Return the [X, Y] coordinate for the center point of the cell that contains the specified text.  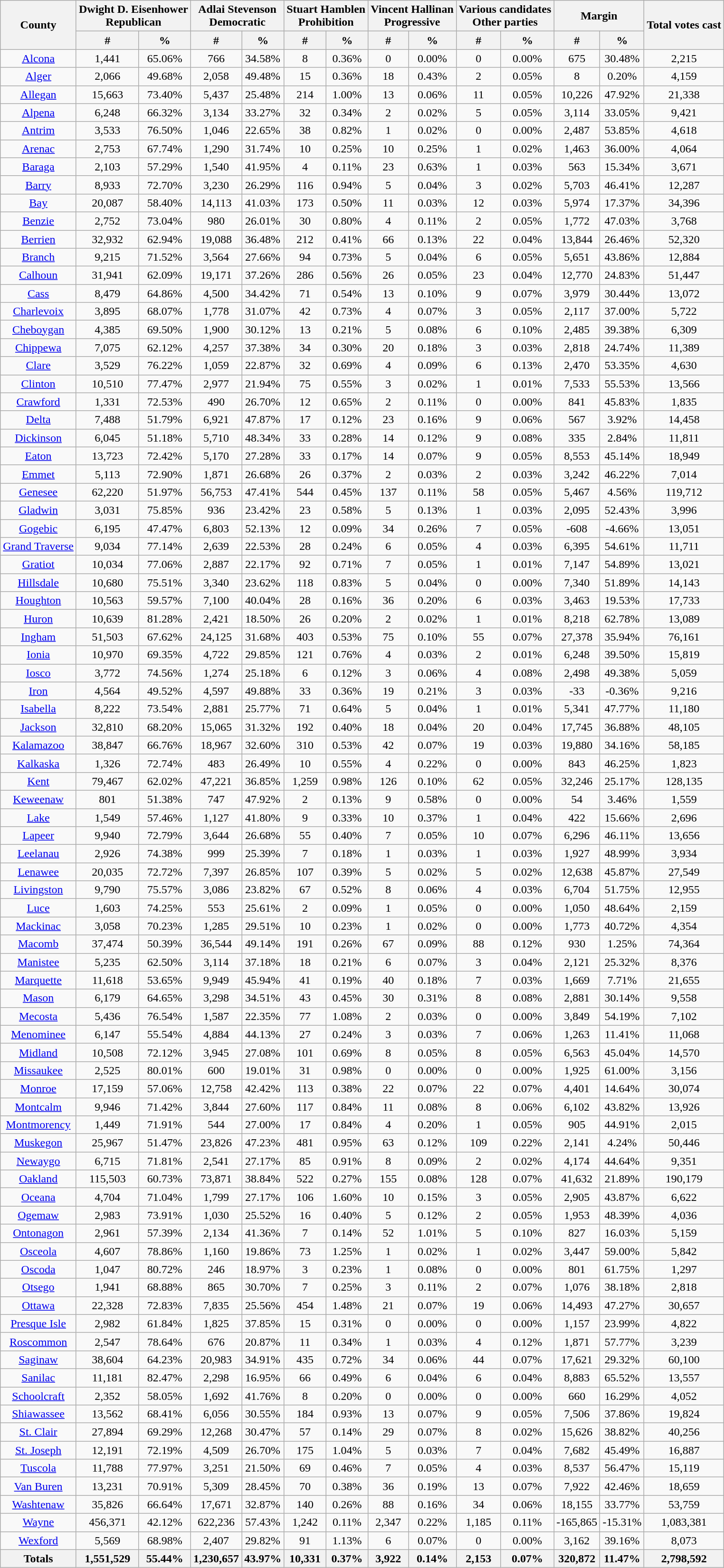
Lapeer [38, 836]
0.63% [432, 167]
Totals [38, 1559]
55.54% [164, 1034]
1,047 [107, 1269]
5,703 [577, 185]
3,533 [107, 131]
76.22% [164, 366]
747 [217, 799]
Delta [38, 420]
335 [577, 438]
14,143 [684, 583]
1,076 [577, 1287]
26.85% [263, 872]
37.26% [263, 275]
1,927 [577, 854]
15,626 [577, 1432]
46.41% [622, 185]
62,220 [107, 492]
Dwight D. EisenhowerRepublican [133, 16]
4,385 [107, 330]
2,121 [577, 962]
21,338 [684, 94]
19.86% [263, 1251]
17,621 [577, 1360]
Arenac [38, 149]
56.47% [622, 1468]
622,236 [217, 1522]
24.83% [622, 275]
2,905 [577, 1197]
3,447 [577, 1251]
76.50% [164, 131]
31,941 [107, 275]
16.95% [263, 1378]
66.32% [164, 113]
Cheboygan [38, 330]
40.04% [263, 601]
11,618 [107, 980]
Benzie [38, 221]
6,195 [107, 529]
1.60% [347, 1197]
2,961 [107, 1233]
37.86% [622, 1414]
29 [389, 1432]
44 [478, 1360]
11,389 [684, 348]
-15.31% [622, 1522]
113 [305, 1088]
Branch [38, 257]
46.22% [622, 474]
35.94% [622, 637]
1,185 [478, 1522]
71.42% [164, 1107]
1,331 [107, 402]
3,529 [107, 366]
85 [305, 1161]
62.02% [164, 781]
37.38% [263, 348]
45.94% [263, 980]
4.24% [622, 1143]
Ogemaw [38, 1215]
13,231 [107, 1486]
Gogebic [38, 529]
10,639 [107, 619]
980 [217, 221]
1,941 [107, 1287]
11,181 [107, 1378]
4,597 [217, 691]
34.58% [263, 58]
72.83% [164, 1305]
3,934 [684, 854]
1.08% [347, 1016]
1.13% [347, 1540]
71.04% [164, 1197]
47.77% [622, 709]
17,733 [684, 601]
17,159 [107, 1088]
422 [577, 817]
3,849 [577, 1016]
10,226 [577, 94]
7,397 [217, 872]
9,558 [684, 998]
2,887 [217, 565]
45.83% [622, 402]
Crawford [38, 402]
Bay [38, 203]
5,235 [107, 962]
53,759 [684, 1504]
73.91% [164, 1215]
Midland [38, 1052]
17,671 [217, 1504]
41.76% [263, 1396]
Keweenaw [38, 799]
6,715 [107, 1161]
184 [305, 1414]
1,297 [684, 1269]
39.16% [622, 1540]
175 [305, 1450]
37.00% [622, 312]
1,540 [217, 167]
Livingston [38, 890]
3,242 [577, 474]
1,799 [217, 1197]
5,341 [577, 709]
6,803 [217, 529]
16 [305, 1215]
Menominee [38, 1034]
66.64% [164, 1504]
51.89% [622, 583]
47.47% [164, 529]
51.38% [164, 799]
8,553 [577, 456]
72.74% [164, 763]
2,498 [577, 673]
41,632 [577, 1179]
660 [577, 1396]
Manistee [38, 962]
25.48% [263, 94]
Chippewa [38, 348]
55.53% [622, 384]
0.91% [347, 1161]
61.75% [622, 1269]
16.29% [622, 1396]
39.38% [622, 330]
Stuart HamblenProhibition [326, 16]
71.91% [164, 1125]
31 [305, 1070]
Clinton [38, 384]
47.03% [622, 221]
4,257 [217, 348]
38.84% [263, 1179]
12,884 [684, 257]
1,050 [577, 908]
76,161 [684, 637]
Roscommon [38, 1341]
Alger [38, 76]
38,604 [107, 1360]
1,835 [684, 402]
76.54% [164, 1016]
68.98% [164, 1540]
Mecosta [38, 1016]
25.52% [263, 1215]
4.56% [622, 492]
435 [305, 1360]
3,239 [684, 1341]
57.39% [164, 1233]
5,437 [217, 94]
4,052 [684, 1396]
31.74% [263, 149]
43 [305, 998]
Mason [38, 998]
128,135 [684, 781]
74,364 [684, 944]
5,113 [107, 474]
1.04% [347, 1450]
92 [305, 565]
52.13% [263, 529]
23.42% [263, 510]
6,296 [577, 836]
69.29% [164, 1432]
0.95% [347, 1143]
Wexford [38, 1540]
53.35% [622, 366]
12,955 [684, 890]
4,607 [107, 1251]
827 [577, 1233]
51.79% [164, 420]
1,549 [107, 817]
82.47% [164, 1378]
15,663 [107, 94]
11,180 [684, 709]
38.18% [622, 1287]
9,946 [107, 1107]
454 [305, 1305]
3,230 [217, 185]
Osceola [38, 1251]
Eaton [38, 456]
173 [305, 203]
843 [577, 763]
9,949 [217, 980]
62.78% [622, 619]
481 [305, 1143]
18,659 [684, 1486]
31.07% [263, 312]
2,058 [217, 76]
0.15% [432, 1197]
30.12% [263, 330]
57.06% [164, 1088]
Washtenaw [38, 1504]
23,826 [217, 1143]
7,340 [577, 583]
14,570 [684, 1052]
4,618 [684, 131]
20,087 [107, 203]
2,525 [107, 1070]
9,216 [684, 691]
1,326 [107, 763]
37.85% [263, 1323]
41 [305, 980]
19,171 [217, 275]
905 [577, 1125]
7,147 [577, 565]
Oakland [38, 1179]
30.47% [263, 1432]
6,563 [577, 1052]
Total votes cast [684, 25]
930 [577, 944]
30.55% [263, 1414]
2,485 [577, 330]
7,102 [684, 1016]
5,170 [217, 456]
25.56% [263, 1305]
51.47% [164, 1143]
1,046 [217, 131]
47.23% [263, 1143]
7,075 [107, 348]
119,712 [684, 492]
51.18% [164, 438]
6,179 [107, 998]
49.52% [164, 691]
2,977 [217, 384]
78.86% [164, 1251]
County [38, 25]
2,153 [478, 1559]
74.56% [164, 673]
140 [305, 1504]
42.46% [622, 1486]
1,083,381 [684, 1522]
Antrim [38, 131]
Oscoda [38, 1269]
77.06% [164, 565]
72.53% [164, 402]
5,651 [577, 257]
Iosco [38, 673]
57 [305, 1432]
52.43% [622, 510]
80.01% [164, 1070]
52 [389, 1233]
192 [305, 727]
Kalamazoo [38, 745]
Mackinac [38, 926]
40,256 [684, 1432]
2,159 [684, 908]
0.56% [347, 275]
5,722 [684, 312]
57.46% [164, 817]
14,493 [577, 1305]
1,823 [684, 763]
2,926 [107, 854]
Newaygo [38, 1161]
32,246 [577, 781]
2,015 [684, 1125]
403 [305, 637]
2,541 [217, 1161]
522 [305, 1179]
72.12% [164, 1052]
Baraga [38, 167]
3,895 [107, 312]
7,506 [577, 1414]
60,100 [684, 1360]
2,352 [107, 1396]
0.94% [347, 185]
0.17% [347, 456]
Charlevoix [38, 312]
Calhoun [38, 275]
62.94% [164, 239]
6,147 [107, 1034]
75.57% [164, 890]
Allegan [38, 94]
62.12% [164, 348]
30.14% [622, 998]
Cass [38, 293]
36,544 [217, 944]
-608 [577, 529]
41.95% [263, 167]
72.19% [164, 1450]
27.00% [263, 1125]
Luce [38, 908]
7,488 [107, 420]
10,508 [107, 1052]
3,134 [217, 113]
72.79% [164, 836]
70.23% [164, 926]
59.00% [622, 1251]
74.25% [164, 908]
4,822 [684, 1323]
126 [389, 781]
4,174 [577, 1161]
28.45% [263, 1486]
48.39% [622, 1215]
13,723 [107, 456]
6,056 [217, 1414]
14.64% [622, 1088]
38.82% [622, 1432]
75.51% [164, 583]
999 [217, 854]
Alpena [38, 113]
1,290 [217, 149]
106 [305, 1197]
2,407 [217, 1540]
8,933 [107, 185]
57.29% [164, 167]
0.52% [347, 890]
51,447 [684, 275]
30.70% [263, 1287]
9,215 [107, 257]
0.72% [347, 1360]
841 [577, 402]
68.20% [164, 727]
48.64% [622, 908]
5,974 [577, 203]
2,983 [107, 1215]
Jackson [38, 727]
71.81% [164, 1161]
4,630 [684, 366]
2,547 [107, 1341]
64.23% [164, 1360]
16.03% [622, 1233]
Clare [38, 366]
10,034 [107, 565]
13,072 [684, 293]
73.54% [164, 709]
72.42% [164, 456]
8,479 [107, 293]
49.38% [622, 673]
Wayne [38, 1522]
54.89% [622, 565]
246 [217, 1269]
77.14% [164, 547]
23.82% [263, 890]
64.65% [164, 998]
71.52% [164, 257]
81.28% [164, 619]
2,752 [107, 221]
13,926 [684, 1107]
4,064 [684, 149]
64.86% [164, 293]
Lake [38, 817]
43.97% [263, 1559]
1.48% [347, 1305]
68.88% [164, 1287]
25.61% [263, 908]
77 [305, 1016]
1,953 [577, 1215]
56,753 [217, 492]
5,309 [217, 1486]
Shiawassee [38, 1414]
77.97% [164, 1468]
567 [577, 420]
2,095 [577, 510]
3,340 [217, 583]
27.66% [263, 257]
137 [389, 492]
4,159 [684, 76]
0.30% [347, 348]
4,500 [217, 293]
34.91% [263, 1360]
3,058 [107, 926]
Monroe [38, 1088]
214 [305, 94]
26.46% [622, 239]
-4.66% [622, 529]
11.47% [622, 1559]
936 [217, 510]
58.05% [164, 1396]
10,563 [107, 601]
3.46% [622, 799]
58.40% [164, 203]
29.85% [263, 655]
27,549 [684, 872]
62.09% [164, 275]
41.03% [263, 203]
Sanilac [38, 1378]
38,847 [107, 745]
Saginaw [38, 1360]
Dickinson [38, 438]
79,467 [107, 781]
1,778 [217, 312]
73,871 [217, 1179]
2,470 [577, 366]
5,467 [577, 492]
22.87% [263, 366]
12,191 [107, 1450]
26.49% [263, 763]
2,134 [217, 1233]
Genesee [38, 492]
0.41% [347, 239]
4,722 [217, 655]
1,274 [217, 673]
27 [305, 1034]
68.41% [164, 1414]
766 [217, 58]
68.07% [164, 312]
44.13% [263, 1034]
4,704 [107, 1197]
27.60% [263, 1107]
54.19% [622, 1016]
Gratiot [38, 565]
1,160 [217, 1251]
3,031 [107, 510]
Huron [38, 619]
49.68% [164, 76]
Macomb [38, 944]
0.64% [347, 709]
9,351 [684, 1161]
94 [305, 257]
1,559 [684, 799]
456,371 [107, 1522]
3,251 [217, 1468]
2,298 [217, 1378]
Missaukee [38, 1070]
66.76% [164, 745]
53.85% [622, 131]
Hillsdale [38, 583]
0.49% [347, 1378]
0.65% [347, 402]
-33 [577, 691]
11,788 [107, 1468]
Presque Isle [38, 1323]
20,983 [217, 1360]
1,285 [217, 926]
4,564 [107, 691]
1,449 [107, 1125]
1,127 [217, 817]
33.05% [622, 113]
Oceana [38, 1197]
77.47% [164, 384]
8,376 [684, 962]
12,268 [217, 1432]
2,982 [107, 1323]
0.54% [347, 293]
45.04% [622, 1052]
42.42% [263, 1088]
3,996 [684, 510]
58,185 [684, 745]
51.97% [164, 492]
310 [305, 745]
36.48% [263, 239]
Montmorency [38, 1125]
1.01% [432, 1233]
18.97% [263, 1269]
73.40% [164, 94]
Houghton [38, 601]
11.41% [622, 1034]
13,557 [684, 1378]
1,441 [107, 58]
39.50% [622, 655]
62 [478, 781]
40 [389, 980]
1,772 [577, 221]
21 [389, 1305]
12,287 [684, 185]
8,537 [577, 1468]
286 [305, 275]
13,844 [577, 239]
865 [217, 1287]
1,242 [305, 1522]
13,566 [684, 384]
16,887 [684, 1450]
9,421 [684, 113]
22,328 [107, 1305]
32,810 [107, 727]
1,259 [305, 781]
18,949 [684, 456]
31.32% [263, 727]
Montcalm [38, 1107]
121 [305, 655]
22.65% [263, 131]
27,378 [577, 637]
4,354 [684, 926]
19,088 [217, 239]
Emmet [38, 474]
3,979 [577, 293]
13,051 [684, 529]
3,671 [684, 167]
1,230,657 [217, 1559]
3,945 [217, 1052]
Muskegon [38, 1143]
60.73% [164, 1179]
73 [305, 1251]
73.04% [164, 221]
1,825 [217, 1323]
46.25% [622, 763]
44.64% [622, 1161]
6,395 [577, 547]
St. Joseph [38, 1450]
0.28% [347, 438]
15.66% [622, 817]
65.06% [164, 58]
1,603 [107, 908]
47.41% [263, 492]
5,159 [684, 1233]
1,587 [217, 1016]
Otsego [38, 1287]
2,141 [577, 1143]
0.46% [347, 1468]
5,436 [107, 1016]
Lenawee [38, 872]
10,680 [107, 583]
51.75% [622, 890]
30.48% [622, 58]
25.17% [622, 781]
50.39% [164, 944]
2,487 [577, 131]
13,562 [107, 1414]
190,179 [684, 1179]
27,894 [107, 1432]
29.82% [263, 1540]
24,125 [217, 637]
Berrien [38, 239]
50,446 [684, 1143]
54 [577, 799]
41.80% [263, 817]
Various candidatesOther parties [505, 16]
13,089 [684, 619]
12,770 [577, 275]
4,401 [577, 1088]
72.70% [164, 185]
212 [305, 239]
33.27% [263, 113]
0.80% [347, 221]
49.14% [263, 944]
118 [305, 583]
128 [478, 1179]
8,073 [684, 1540]
2.84% [622, 438]
29.32% [622, 1360]
67.74% [164, 149]
1,900 [217, 330]
70.91% [164, 1486]
13,656 [684, 836]
2,421 [217, 619]
Iron [38, 691]
6,045 [107, 438]
18,155 [577, 1504]
21.89% [622, 1179]
2,215 [684, 58]
32.60% [263, 745]
69 [305, 1468]
Vincent HallinanProgressive [412, 16]
Margin [599, 16]
9,790 [107, 890]
7,835 [217, 1305]
59.57% [164, 601]
23.62% [263, 583]
47,221 [217, 781]
19.53% [622, 601]
2,347 [389, 1522]
8,222 [107, 709]
0.50% [347, 203]
21.94% [263, 384]
6,704 [577, 890]
48.99% [622, 854]
65.52% [622, 1378]
25.77% [263, 709]
5,842 [684, 1251]
Grand Traverse [38, 547]
25.39% [263, 854]
61.84% [164, 1323]
0.33% [347, 817]
5,569 [107, 1540]
1,692 [217, 1396]
45.87% [622, 872]
45.14% [622, 456]
3.92% [622, 420]
3,156 [684, 1070]
Leelanau [38, 854]
43.82% [622, 1107]
19,824 [684, 1414]
34.51% [263, 998]
483 [217, 763]
5,710 [217, 438]
2,696 [684, 817]
7,100 [217, 601]
43.86% [622, 257]
4,036 [684, 1215]
20.87% [263, 1341]
14,458 [684, 420]
Ontonagon [38, 1233]
107 [305, 872]
1,551,529 [107, 1559]
40.72% [622, 926]
47.27% [622, 1305]
57.77% [622, 1341]
30,657 [684, 1305]
St. Clair [38, 1432]
52,320 [684, 239]
2,117 [577, 312]
1,157 [577, 1323]
3,922 [389, 1559]
41.36% [263, 1233]
15.34% [622, 167]
29.51% [263, 926]
6,622 [684, 1197]
30.44% [622, 293]
15,065 [217, 727]
38 [305, 131]
3,564 [217, 257]
34.42% [263, 293]
3,768 [684, 221]
80.72% [164, 1269]
31.68% [263, 637]
-0.36% [622, 691]
17,745 [577, 727]
26.29% [263, 185]
58 [478, 492]
Barry [38, 185]
1,463 [577, 149]
0.93% [347, 1414]
46.11% [622, 836]
34,396 [684, 203]
Ottawa [38, 1305]
35,826 [107, 1504]
Van Buren [38, 1486]
8,218 [577, 619]
10,331 [305, 1559]
33.77% [622, 1504]
3,086 [217, 890]
0.82% [347, 131]
6,102 [577, 1107]
3,162 [577, 1540]
Ionia [38, 655]
10,510 [107, 384]
490 [217, 402]
7,014 [684, 474]
36.85% [263, 781]
109 [478, 1143]
Ingham [38, 637]
Kent [38, 781]
320,872 [577, 1559]
4,509 [217, 1450]
675 [577, 58]
11,811 [684, 438]
553 [217, 908]
57.43% [263, 1522]
24.74% [622, 348]
25.18% [263, 673]
0.43% [432, 76]
48,105 [684, 727]
37.18% [263, 962]
18,967 [217, 745]
42.12% [164, 1522]
55.44% [164, 1559]
22.17% [263, 565]
44.91% [622, 1125]
116 [305, 185]
0.83% [347, 583]
7,682 [577, 1450]
Kalkaska [38, 763]
20,035 [107, 872]
69.50% [164, 330]
6,921 [217, 420]
1.00% [347, 94]
8,883 [577, 1378]
75.85% [164, 510]
117 [305, 1107]
2,753 [107, 149]
3,298 [217, 998]
14,113 [217, 203]
15,819 [684, 655]
17.37% [622, 203]
32.87% [263, 1504]
0.39% [347, 872]
37,474 [107, 944]
12,758 [217, 1088]
563 [577, 167]
53.65% [164, 980]
7,922 [577, 1486]
43.87% [622, 1197]
11,068 [684, 1034]
9,940 [107, 836]
1,059 [217, 366]
27.08% [263, 1052]
7.71% [622, 980]
676 [217, 1341]
12,638 [577, 872]
Isabella [38, 709]
1,030 [217, 1215]
27.28% [263, 456]
Tuscola [38, 1468]
0.27% [347, 1179]
1,263 [577, 1034]
25.32% [622, 962]
1,925 [577, 1070]
Gladwin [38, 510]
45.49% [622, 1450]
10,970 [107, 655]
47.87% [263, 420]
19,880 [577, 745]
22.53% [263, 547]
36.88% [622, 727]
1,669 [577, 980]
Alcona [38, 58]
30,074 [684, 1088]
0.71% [347, 565]
3,772 [107, 673]
26.01% [263, 221]
2,639 [217, 547]
49.88% [263, 691]
5,059 [684, 673]
191 [305, 944]
69.35% [164, 655]
70 [305, 1486]
48.34% [263, 438]
115,503 [107, 1179]
36.00% [622, 149]
32,932 [107, 239]
2,066 [107, 76]
Adlai StevensonDemocratic [238, 16]
7,533 [577, 384]
54.61% [622, 547]
1,773 [577, 926]
101 [305, 1052]
19.01% [263, 1070]
4,884 [217, 1034]
3,463 [577, 601]
3,644 [217, 836]
0.76% [347, 655]
21.50% [263, 1468]
63 [389, 1143]
25,967 [107, 1143]
13,021 [684, 565]
15,119 [684, 1468]
155 [389, 1179]
74.38% [164, 854]
91 [305, 1540]
18.50% [263, 619]
11,711 [684, 547]
72.90% [164, 474]
21,655 [684, 980]
6,309 [684, 330]
Schoolcraft [38, 1396]
22.35% [263, 1016]
9,034 [107, 547]
72.72% [164, 872]
-165,865 [577, 1522]
34.16% [622, 745]
600 [217, 1070]
78.64% [164, 1341]
Marquette [38, 980]
49.48% [263, 76]
3,844 [217, 1107]
51,503 [107, 637]
2,103 [107, 167]
61.00% [622, 1070]
2,798,592 [684, 1559]
67.62% [164, 637]
62.50% [164, 962]
23.99% [622, 1323]
